Identify which cell holds the provided text, then report its [x, y] central coordinate. 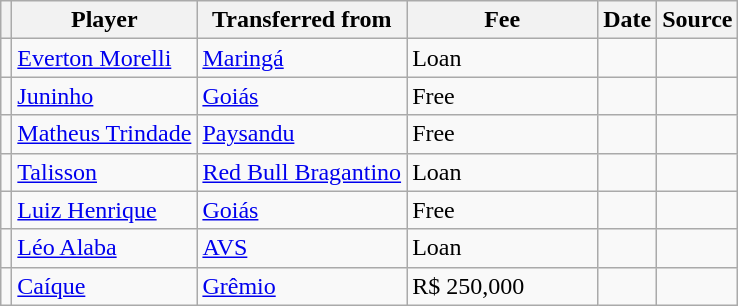
Maringá [302, 58]
Grêmio [302, 286]
AVS [302, 248]
Transferred from [302, 20]
Léo Alaba [104, 248]
Date [628, 20]
Caíque [104, 286]
Fee [502, 20]
Source [698, 20]
Everton Morelli [104, 58]
R$ 250,000 [502, 286]
Red Bull Bragantino [302, 172]
Talisson [104, 172]
Juninho [104, 96]
Paysandu [302, 134]
Player [104, 20]
Matheus Trindade [104, 134]
Luiz Henrique [104, 210]
